Output the (X, Y) coordinate of the center of the cell containing the given text.  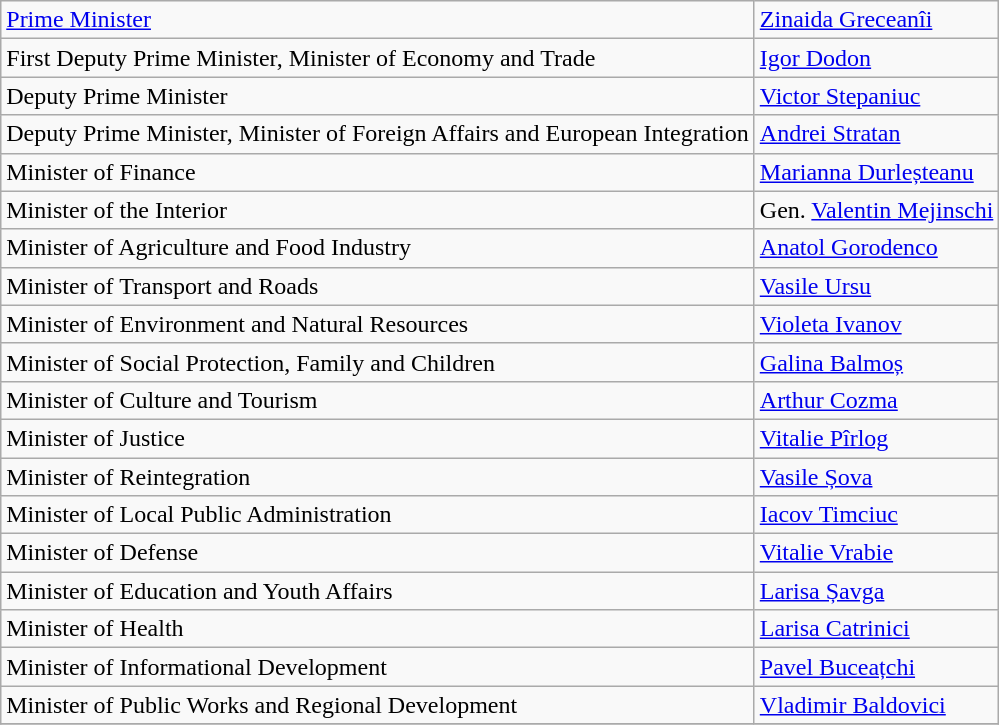
Minister of Culture and Tourism (378, 400)
Minister of Defense (378, 553)
Zinaida Greceanîi (876, 20)
Gen. Valentin Mejinschi (876, 210)
Minister of Justice (378, 438)
Galina Balmoș (876, 362)
Deputy Prime Minister (378, 96)
Deputy Prime Minister, Minister of Foreign Affairs and European Integration (378, 134)
Minister of Reintegration (378, 477)
Minister of Local Public Administration (378, 515)
Iacov Timciuc (876, 515)
Arthur Cozma (876, 400)
Minister of Health (378, 629)
Vitalie Pîrlog (876, 438)
First Deputy Prime Minister, Minister of Economy and Trade (378, 58)
Igor Dodon (876, 58)
Vladimir Baldovici (876, 705)
Minister of Finance (378, 172)
Minister of Education and Youth Affairs (378, 591)
Larisa Catrinici (876, 629)
Vasile Șova (876, 477)
Vitalie Vrabie (876, 553)
Minister of Social Protection, Family and Children (378, 362)
Minister of Agriculture and Food Industry (378, 248)
Prime Minister (378, 20)
Marianna Durleșteanu (876, 172)
Anatol Gorodenco (876, 248)
Minister of Transport and Roads (378, 286)
Minister of Informational Development (378, 667)
Violeta Ivanov (876, 324)
Andrei Stratan (876, 134)
Victor Stepaniuc (876, 96)
Minister of Public Works and Regional Development (378, 705)
Minister of Environment and Natural Resources (378, 324)
Pavel Buceațchi (876, 667)
Vasile Ursu (876, 286)
Minister of the Interior (378, 210)
Larisa Șavga (876, 591)
